For the text-containing cell, return its midpoint in [X, Y] coordinate format. 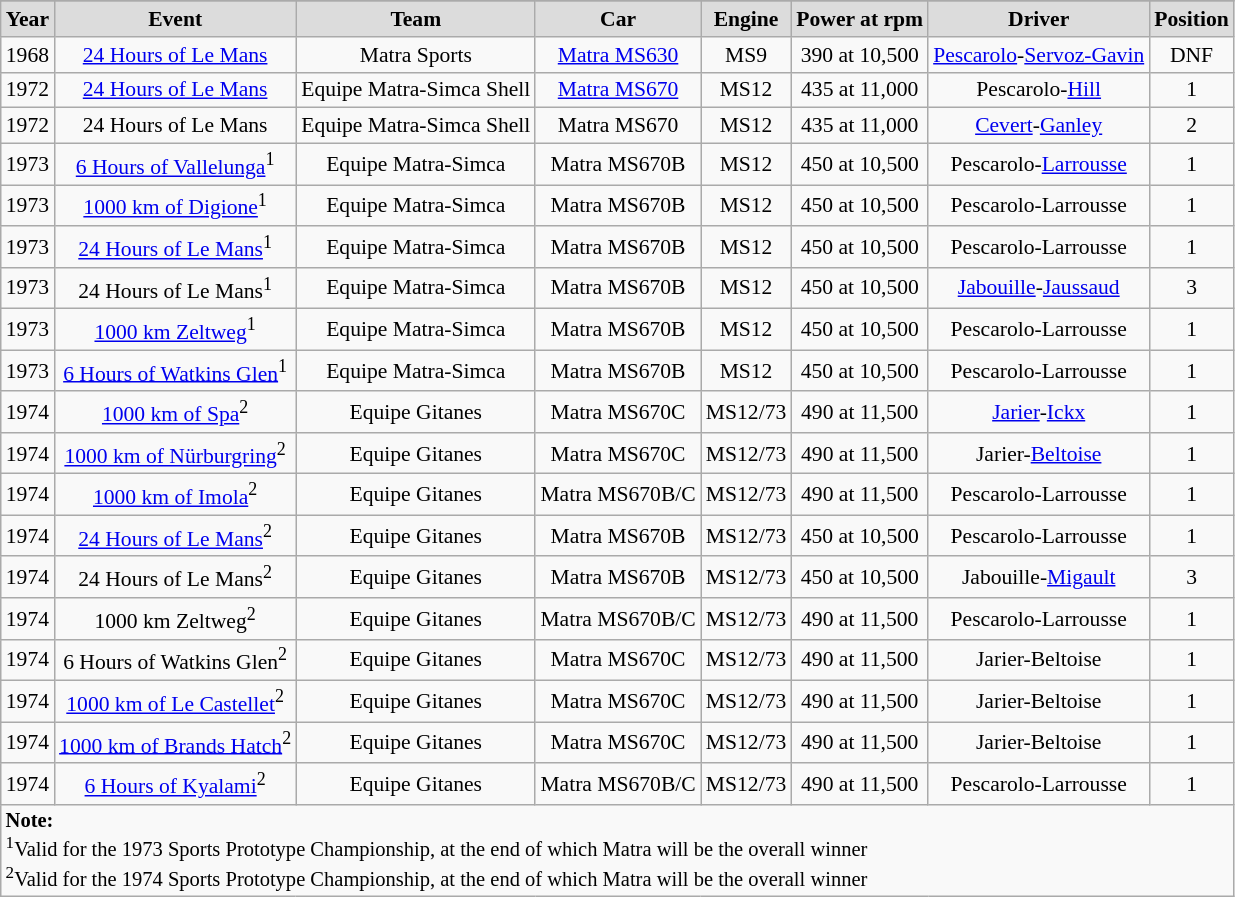
Cevert-Ganley [1038, 126]
1000 km of Nürburgring2 [175, 454]
6 Hours of Watkins Glen1 [175, 370]
Power at rpm [860, 19]
1000 km of Imola2 [175, 494]
6 Hours of Watkins Glen2 [175, 660]
Car [618, 19]
Pescarolo-Hill [1038, 90]
Event [175, 19]
390 at 10,500 [860, 55]
1000 km of Brands Hatch2 [175, 742]
Pescarolo-Servoz-Gavin [1038, 55]
Position [1192, 19]
DNF [1192, 55]
6 Hours of Vallelunga1 [175, 164]
6 Hours of Kyalami2 [175, 784]
1000 km of Le Castellet2 [175, 702]
1968 [28, 55]
Year [28, 19]
1000 km of Spa2 [175, 412]
1000 km of Digione1 [175, 206]
Jabouille-Migault [1038, 578]
1000 km Zeltweg2 [175, 618]
Matra MS630 [618, 55]
Engine [746, 19]
Jarier-Ickx [1038, 412]
2 [1192, 126]
1000 km Zeltweg1 [175, 330]
Matra Sports [416, 55]
Jabouille-Jaussaud [1038, 288]
MS9 [746, 55]
Driver [1038, 19]
Team [416, 19]
